Extract the (x, y) coordinate from the center of the cell holding the provided text.  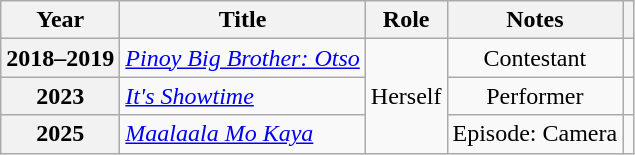
Episode: Camera (535, 134)
Year (60, 20)
It's Showtime (242, 96)
Contestant (535, 58)
Maalaala Mo Kaya (242, 134)
Pinoy Big Brother: Otso (242, 58)
Herself (406, 96)
Performer (535, 96)
Notes (535, 20)
Role (406, 20)
Title (242, 20)
2018–2019 (60, 58)
2025 (60, 134)
2023 (60, 96)
